Return [X, Y] of the center of cell containing provided text 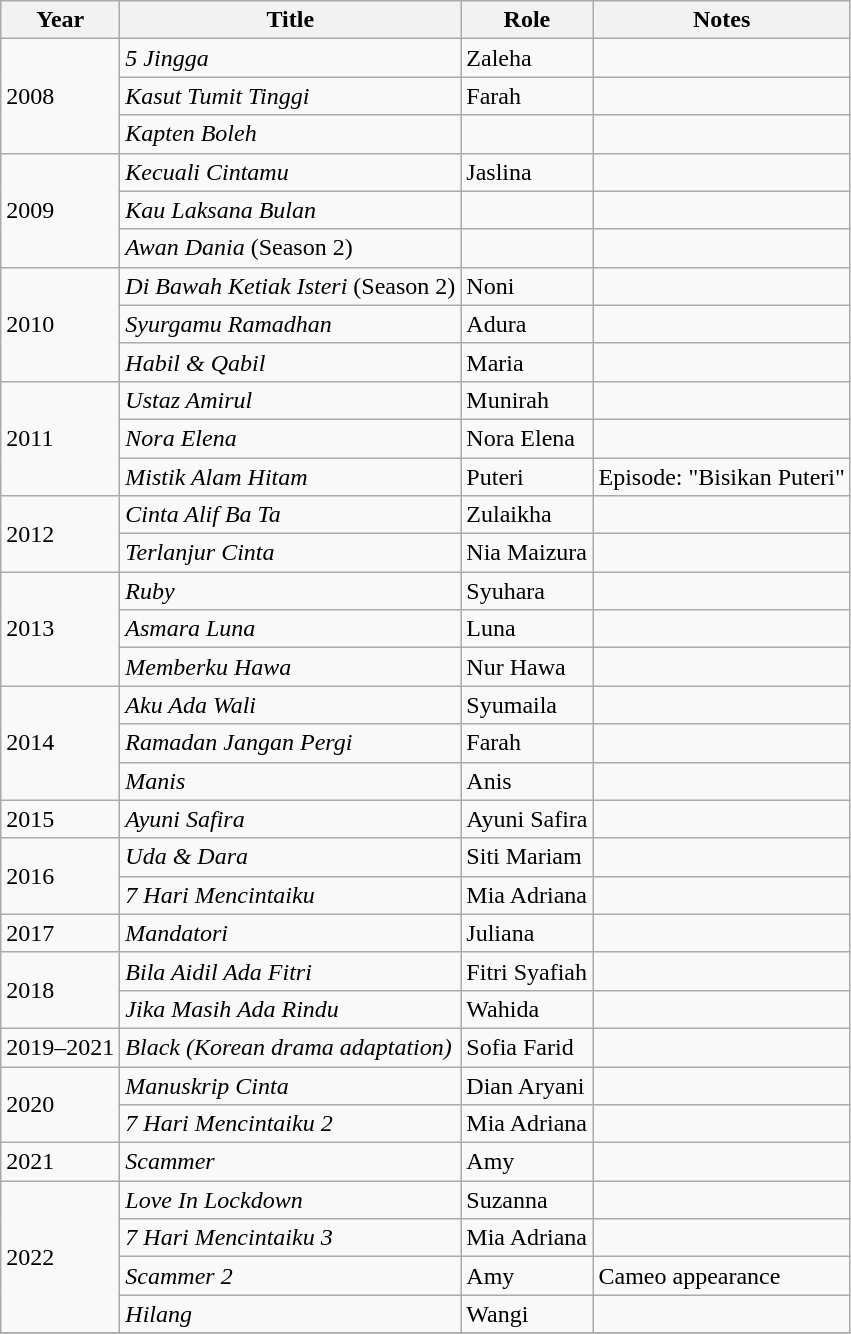
Nia Maizura [527, 553]
2016 [60, 876]
Wahida [527, 1009]
Munirah [527, 400]
7 Hari Mencintaiku 2 [290, 1124]
Title [290, 20]
Ustaz Amirul [290, 400]
Scammer 2 [290, 1276]
Puteri [527, 477]
2015 [60, 819]
Awan Dania (Season 2) [290, 248]
2011 [60, 438]
Role [527, 20]
2009 [60, 210]
Juliana [527, 933]
Mistik Alam Hitam [290, 477]
Kau Laksana Bulan [290, 210]
Noni [527, 286]
Ramadan Jangan Pergi [290, 743]
2022 [60, 1257]
Jika Masih Ada Rindu [290, 1009]
2020 [60, 1104]
Ruby [290, 591]
Syurgamu Ramadhan [290, 324]
2017 [60, 933]
Dian Aryani [527, 1085]
Year [60, 20]
Habil & Qabil [290, 362]
Black (Korean drama adaptation) [290, 1047]
2019–2021 [60, 1047]
2021 [60, 1162]
Zaleha [527, 58]
Anis [527, 781]
2018 [60, 990]
Jaslina [527, 172]
Suzanna [527, 1200]
2013 [60, 629]
Syumaila [527, 705]
Syuhara [527, 591]
Kasut Tumit Tinggi [290, 96]
2012 [60, 534]
2010 [60, 324]
Maria [527, 362]
Notes [722, 20]
Siti Mariam [527, 857]
Sofia Farid [527, 1047]
Di Bawah Ketiak Isteri (Season 2) [290, 286]
Kapten Boleh [290, 134]
Episode: "Bisikan Puteri" [722, 477]
Memberku Hawa [290, 667]
7 Hari Mencintaiku [290, 895]
Manis [290, 781]
Zulaikha [527, 515]
Scammer [290, 1162]
Nur Hawa [527, 667]
Hilang [290, 1314]
Aku Ada Wali [290, 705]
Fitri Syafiah [527, 971]
Wangi [527, 1314]
2014 [60, 743]
Mandatori [290, 933]
Manuskrip Cinta [290, 1085]
Kecuali Cintamu [290, 172]
Bila Aidil Ada Fitri [290, 971]
Asmara Luna [290, 629]
Love In Lockdown [290, 1200]
5 Jingga [290, 58]
Cameo appearance [722, 1276]
Luna [527, 629]
Cinta Alif Ba Ta [290, 515]
7 Hari Mencintaiku 3 [290, 1238]
2008 [60, 96]
Terlanjur Cinta [290, 553]
Adura [527, 324]
Uda & Dara [290, 857]
